Search for the cell housing the specified text and yield its (X, Y) center coordinate. 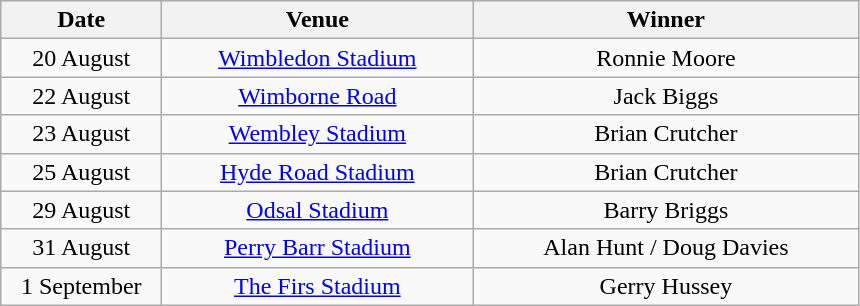
Hyde Road Stadium (318, 172)
Wembley Stadium (318, 134)
20 August (82, 58)
29 August (82, 210)
Barry Briggs (666, 210)
Alan Hunt / Doug Davies (666, 248)
25 August (82, 172)
The Firs Stadium (318, 286)
Gerry Hussey (666, 286)
1 September (82, 286)
31 August (82, 248)
Jack Biggs (666, 96)
Winner (666, 20)
22 August (82, 96)
23 August (82, 134)
Odsal Stadium (318, 210)
Wimborne Road (318, 96)
Wimbledon Stadium (318, 58)
Perry Barr Stadium (318, 248)
Venue (318, 20)
Date (82, 20)
Ronnie Moore (666, 58)
